Determine the (x, y) coordinate at the center of the cell enclosing the given text.  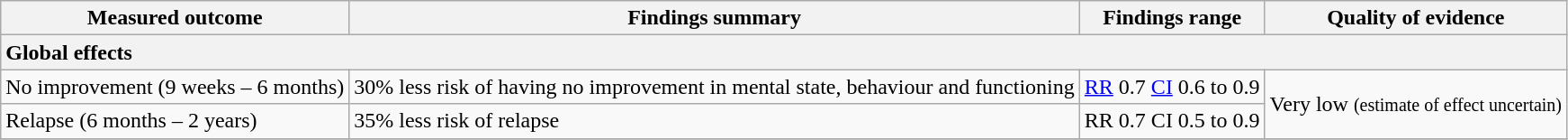
RR 0.7 CI 0.5 to 0.9 (1172, 121)
Findings range (1172, 18)
RR 0.7 CI 0.6 to 0.9 (1172, 87)
Measured outcome (175, 18)
Findings summary (715, 18)
30% less risk of having no improvement in mental state, behaviour and functioning (715, 87)
35% less risk of relapse (715, 121)
Very low (estimate of effect uncertain) (1415, 104)
Quality of evidence (1415, 18)
No improvement (9 weeks – 6 months) (175, 87)
Relapse (6 months – 2 years) (175, 121)
Global effects (784, 52)
